Capture the cell that displays the provided text and extract its (x, y) central coordinate. 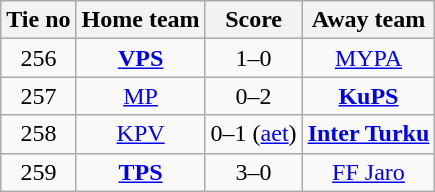
Tie no (38, 20)
KPV (140, 134)
256 (38, 58)
KuPS (368, 96)
1–0 (254, 58)
FF Jaro (368, 172)
257 (38, 96)
258 (38, 134)
MP (140, 96)
0–2 (254, 96)
Home team (140, 20)
Away team (368, 20)
259 (38, 172)
TPS (140, 172)
Inter Turku (368, 134)
VPS (140, 58)
MYPA (368, 58)
0–1 (aet) (254, 134)
3–0 (254, 172)
Score (254, 20)
